From the cell containing the given text, extract its center point as (X, Y) coordinate. 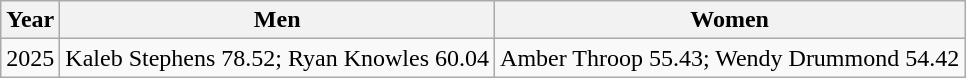
Kaleb Stephens 78.52; Ryan Knowles 60.04 (278, 58)
Year (30, 20)
Men (278, 20)
Women (730, 20)
Amber Throop 55.43; Wendy Drummond 54.42 (730, 58)
2025 (30, 58)
